Scan for the cell matching the given text and deliver its [x, y] coordinate at center. 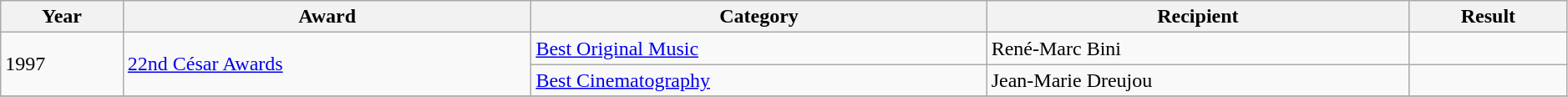
22nd César Awards [327, 64]
René-Marc Bini [1198, 48]
Recipient [1198, 17]
Best Cinematography [759, 80]
1997 [62, 64]
Award [327, 17]
Result [1489, 17]
Year [62, 17]
Jean-Marie Dreujou [1198, 80]
Best Original Music [759, 48]
Category [759, 17]
